For the text-containing cell, return its midpoint in [X, Y] coordinate format. 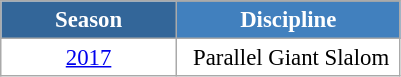
2017 [89, 58]
Season [89, 20]
Discipline [288, 20]
Parallel Giant Slalom [288, 58]
